From the cell containing the given text, extract its center point as [x, y] coordinate. 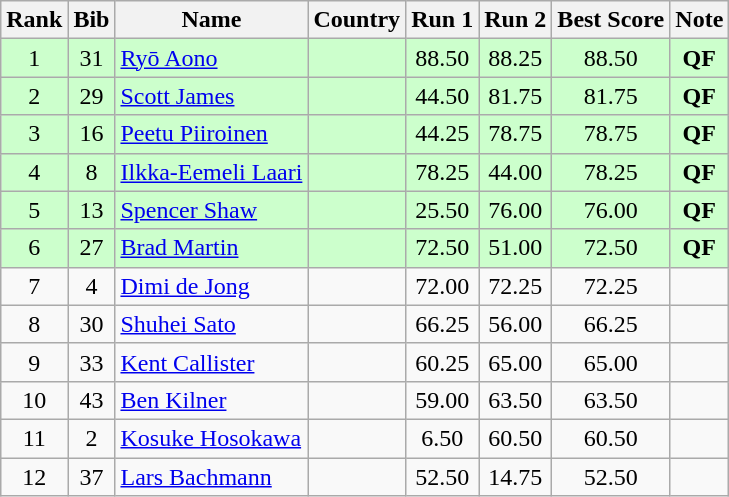
Lars Bachmann [212, 477]
Rank [34, 20]
12 [34, 477]
6.50 [442, 438]
7 [34, 286]
29 [92, 96]
31 [92, 58]
11 [34, 438]
Ryō Aono [212, 58]
Ben Kilner [212, 400]
3 [34, 134]
44.00 [516, 172]
27 [92, 248]
13 [92, 210]
33 [92, 362]
43 [92, 400]
Run 1 [442, 20]
44.25 [442, 134]
51.00 [516, 248]
Scott James [212, 96]
25.50 [442, 210]
Ilkka-Eemeli Laari [212, 172]
Kent Callister [212, 362]
1 [34, 58]
Kosuke Hosokawa [212, 438]
5 [34, 210]
88.25 [516, 58]
10 [34, 400]
Brad Martin [212, 248]
Country [357, 20]
Best Score [611, 20]
Name [212, 20]
Run 2 [516, 20]
Bib [92, 20]
16 [92, 134]
Dimi de Jong [212, 286]
44.50 [442, 96]
72.00 [442, 286]
59.00 [442, 400]
Note [700, 20]
9 [34, 362]
6 [34, 248]
14.75 [516, 477]
60.25 [442, 362]
Peetu Piiroinen [212, 134]
Shuhei Sato [212, 324]
30 [92, 324]
Spencer Shaw [212, 210]
37 [92, 477]
56.00 [516, 324]
